Detect which cell encompasses the target text, then output its (x, y) center coordinate. 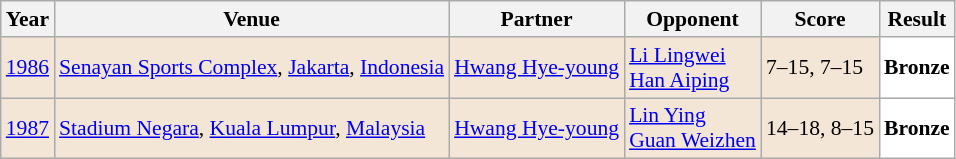
14–18, 8–15 (820, 128)
Senayan Sports Complex, Jakarta, Indonesia (252, 68)
Score (820, 19)
Opponent (692, 19)
Lin Ying Guan Weizhen (692, 128)
7–15, 7–15 (820, 68)
Result (917, 19)
Partner (536, 19)
1986 (28, 68)
Li Lingwei Han Aiping (692, 68)
Venue (252, 19)
Stadium Negara, Kuala Lumpur, Malaysia (252, 128)
1987 (28, 128)
Year (28, 19)
